Return the (X, Y) coordinate for the center point of the cell that contains the specified text.  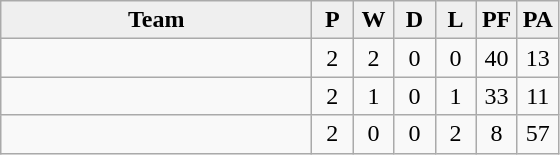
P (332, 20)
D (414, 20)
PA (538, 20)
40 (496, 58)
8 (496, 134)
57 (538, 134)
W (374, 20)
Team (156, 20)
33 (496, 96)
13 (538, 58)
11 (538, 96)
PF (496, 20)
L (456, 20)
